Search for the cell housing the specified text and yield its (X, Y) center coordinate. 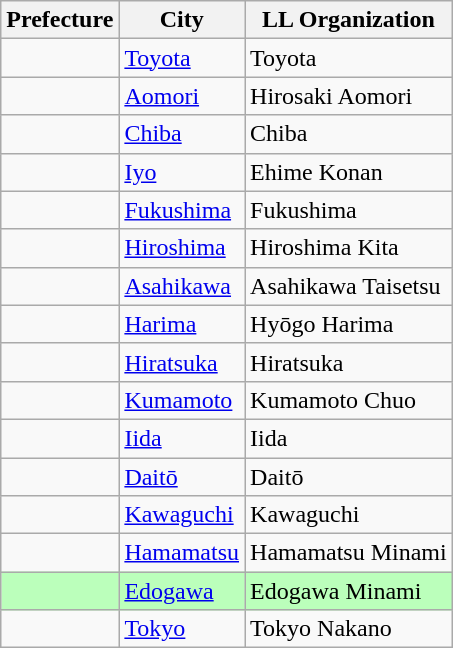
Iyo (182, 172)
Kumamoto Chuo (349, 400)
Hamamatsu Minami (349, 553)
Ehime Konan (349, 172)
Edogawa Minami (349, 591)
Prefecture (60, 20)
Hiroshima Kita (349, 248)
Tokyo (182, 629)
Hyōgo Harima (349, 324)
Harima (182, 324)
Aomori (182, 96)
Hirosaki Aomori (349, 96)
Asahikawa Taisetsu (349, 286)
LL Organization (349, 20)
Hiroshima (182, 248)
Edogawa (182, 591)
Hamamatsu (182, 553)
City (182, 20)
Asahikawa (182, 286)
Tokyo Nakano (349, 629)
Kumamoto (182, 400)
